Identify which cell holds the provided text, then report its [x, y] central coordinate. 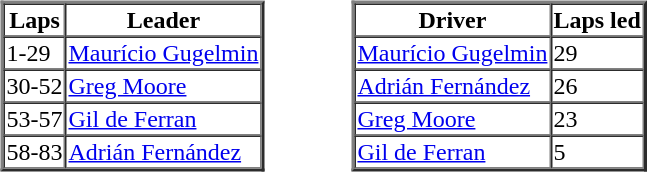
26 [596, 86]
30-52 [35, 86]
5 [596, 152]
58-83 [35, 152]
Laps [35, 20]
Driver [452, 20]
Laps led [596, 20]
1-29 [35, 52]
Leader [163, 20]
29 [596, 52]
23 [596, 118]
53-57 [35, 118]
